Return [x, y] of the center of cell containing provided text 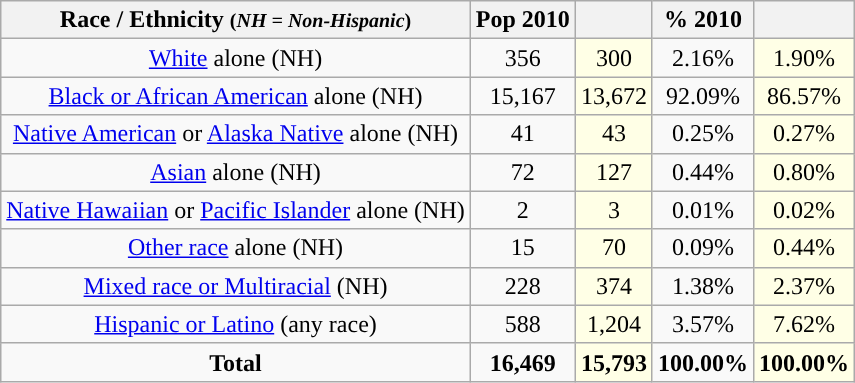
41 [522, 134]
15,167 [522, 96]
0.09% [702, 248]
3 [614, 210]
2.16% [702, 58]
7.62% [804, 324]
0.01% [702, 210]
16,469 [522, 362]
Other race alone (NH) [236, 248]
Mixed race or Multiracial (NH) [236, 286]
70 [614, 248]
15 [522, 248]
Native Hawaiian or Pacific Islander alone (NH) [236, 210]
92.09% [702, 96]
Asian alone (NH) [236, 172]
Race / Ethnicity (NH = Non-Hispanic) [236, 20]
356 [522, 58]
Total [236, 362]
Black or African American alone (NH) [236, 96]
300 [614, 58]
0.25% [702, 134]
374 [614, 286]
Native American or Alaska Native alone (NH) [236, 134]
White alone (NH) [236, 58]
1,204 [614, 324]
13,672 [614, 96]
0.27% [804, 134]
43 [614, 134]
588 [522, 324]
% 2010 [702, 20]
3.57% [702, 324]
127 [614, 172]
72 [522, 172]
2.37% [804, 286]
0.02% [804, 210]
1.90% [804, 58]
86.57% [804, 96]
Pop 2010 [522, 20]
15,793 [614, 362]
1.38% [702, 286]
2 [522, 210]
Hispanic or Latino (any race) [236, 324]
228 [522, 286]
0.80% [804, 172]
